Pinpoint the cell where the given text exists, returning its (x, y) midpoint coordinate. 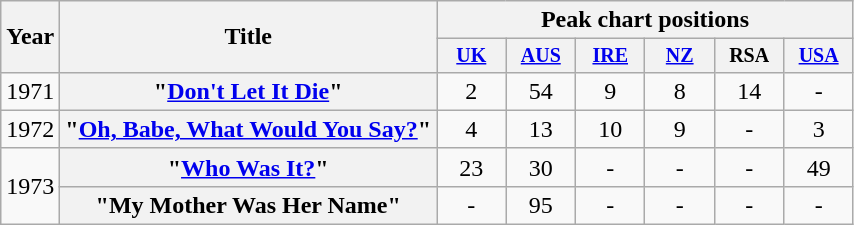
"Oh, Babe, What Would You Say?" (248, 129)
IRE (610, 56)
RSA (748, 56)
13 (540, 129)
Title (248, 37)
23 (472, 167)
Year (30, 37)
3 (818, 129)
8 (680, 91)
1973 (30, 186)
2 (472, 91)
"My Mother Was Her Name" (248, 205)
UK (472, 56)
1972 (30, 129)
1971 (30, 91)
AUS (540, 56)
49 (818, 167)
Peak chart positions (646, 20)
USA (818, 56)
95 (540, 205)
4 (472, 129)
14 (748, 91)
30 (540, 167)
54 (540, 91)
"Don't Let It Die" (248, 91)
10 (610, 129)
NZ (680, 56)
"Who Was It?" (248, 167)
